Provide the [X, Y] coordinate of the cell's center where the given text is located.  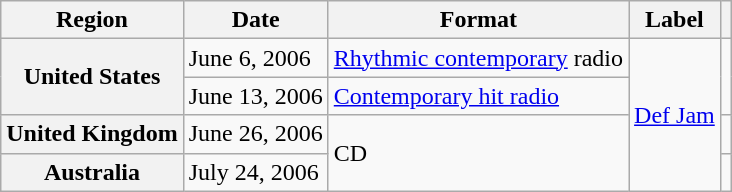
June 6, 2006 [256, 58]
United States [92, 77]
Rhythmic contemporary radio [478, 58]
Date [256, 20]
Format [478, 20]
Def Jam [675, 115]
Australia [92, 172]
July 24, 2006 [256, 172]
Region [92, 20]
June 13, 2006 [256, 96]
CD [478, 153]
United Kingdom [92, 134]
Contemporary hit radio [478, 96]
June 26, 2006 [256, 134]
Label [675, 20]
